Identify which cell holds the provided text, then report its (X, Y) central coordinate. 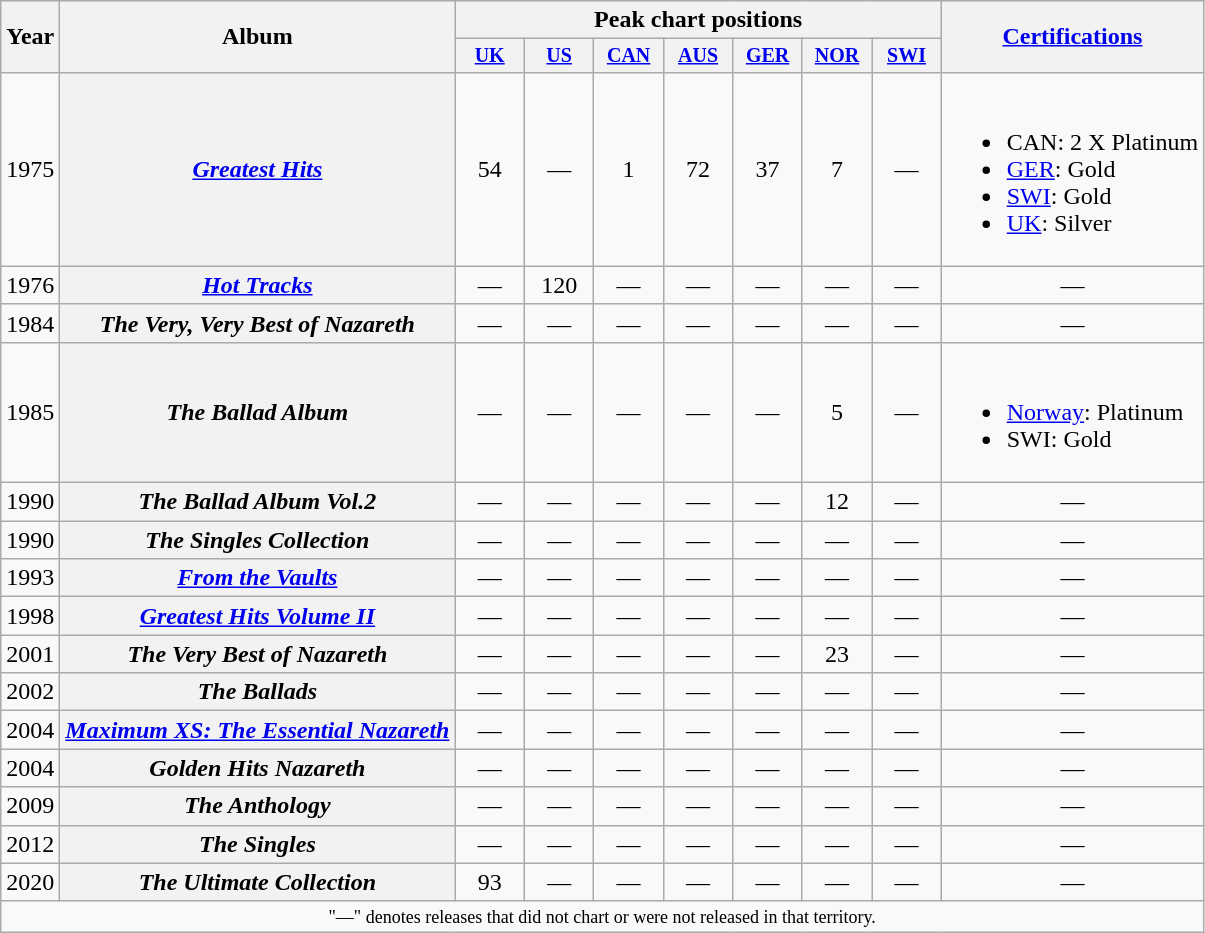
Maximum XS: The Essential Nazareth (258, 730)
1985 (30, 412)
AUS (698, 56)
2002 (30, 692)
2001 (30, 654)
1975 (30, 169)
93 (490, 882)
2020 (30, 882)
120 (558, 285)
US (558, 56)
Peak chart positions (698, 20)
From the Vaults (258, 578)
5 (836, 412)
2012 (30, 844)
37 (768, 169)
The Ballad Album (258, 412)
Greatest Hits (258, 169)
CAN: 2 X PlatinumGER: GoldSWI: GoldUK: Silver (1072, 169)
UK (490, 56)
1976 (30, 285)
The Anthology (258, 806)
Year (30, 37)
72 (698, 169)
1998 (30, 616)
Album (258, 37)
The Very Best of Nazareth (258, 654)
Hot Tracks (258, 285)
The Ballads (258, 692)
GER (768, 56)
Golden Hits Nazareth (258, 768)
1984 (30, 323)
Norway: PlatinumSWI: Gold (1072, 412)
NOR (836, 56)
7 (836, 169)
23 (836, 654)
SWI (906, 56)
The Singles Collection (258, 540)
2009 (30, 806)
Certifications (1072, 37)
54 (490, 169)
1993 (30, 578)
The Ballad Album Vol.2 (258, 502)
The Singles (258, 844)
1 (628, 169)
The Very, Very Best of Nazareth (258, 323)
Greatest Hits Volume II (258, 616)
CAN (628, 56)
12 (836, 502)
The Ultimate Collection (258, 882)
"—" denotes releases that did not chart or were not released in that territory. (602, 916)
